Find where the given text appears and provide that cell's center as (x, y) coordinate. 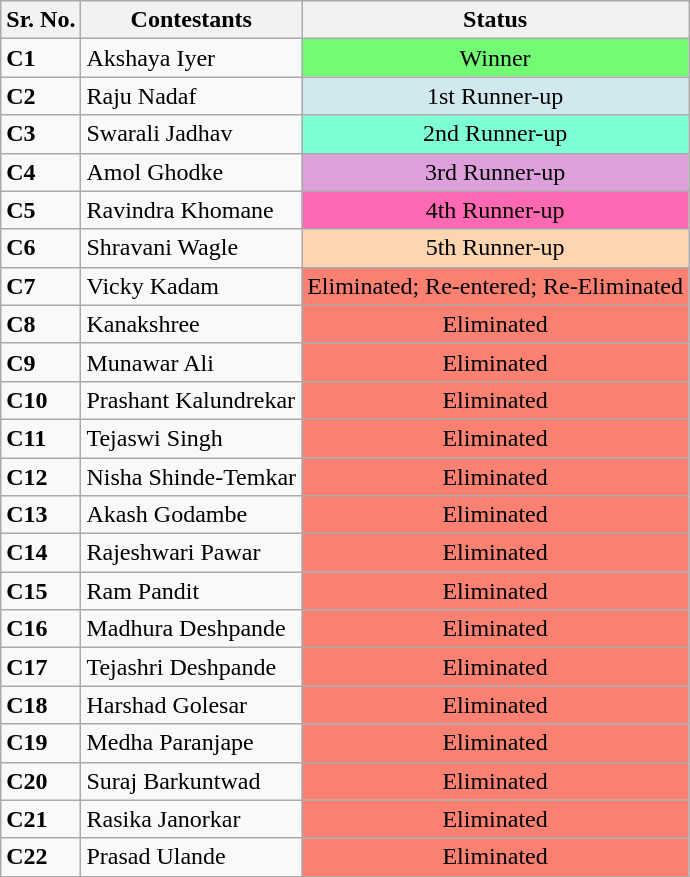
Prasad Ulande (192, 857)
C21 (41, 819)
Swarali Jadhav (192, 134)
Rajeshwari Pawar (192, 553)
C20 (41, 781)
C10 (41, 400)
C16 (41, 629)
Suraj Barkuntwad (192, 781)
C3 (41, 134)
C8 (41, 324)
Ravindra Khomane (192, 210)
C7 (41, 286)
C1 (41, 58)
2nd Runner-up (496, 134)
Medha Paranjape (192, 743)
Contestants (192, 20)
5th Runner-up (496, 248)
Ram Pandit (192, 591)
Winner (496, 58)
Status (496, 20)
Rasika Janorkar (192, 819)
Harshad Golesar (192, 705)
Kanakshree (192, 324)
Nisha Shinde-Temkar (192, 477)
Prashant Kalundrekar (192, 400)
C14 (41, 553)
C15 (41, 591)
C6 (41, 248)
Raju Nadaf (192, 96)
Shravani Wagle (192, 248)
C5 (41, 210)
1st Runner-up (496, 96)
Tejashri Deshpande (192, 667)
C4 (41, 172)
Tejaswi Singh (192, 438)
Sr. No. (41, 20)
C11 (41, 438)
Akshaya Iyer (192, 58)
Akash Godambe (192, 515)
C2 (41, 96)
C18 (41, 705)
C13 (41, 515)
Eliminated; Re-entered; Re-Eliminated (496, 286)
C22 (41, 857)
C19 (41, 743)
C9 (41, 362)
Amol Ghodke (192, 172)
C12 (41, 477)
Munawar Ali (192, 362)
Vicky Kadam (192, 286)
C17 (41, 667)
Madhura Deshpande (192, 629)
3rd Runner-up (496, 172)
4th Runner-up (496, 210)
